Identify which cell holds the provided text, then report its (x, y) central coordinate. 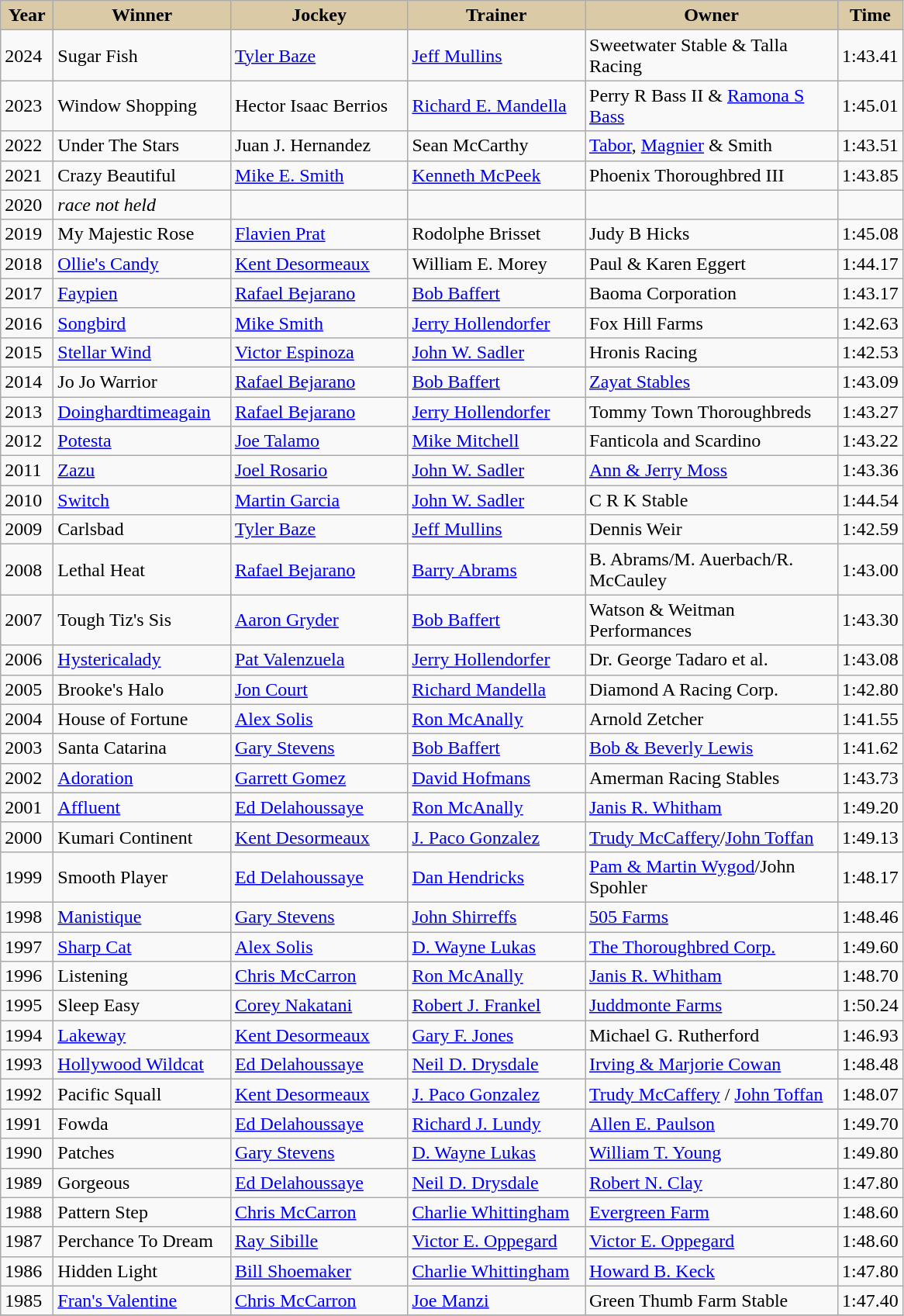
2016 (27, 323)
Mike E. Smith (319, 175)
Trudy McCaffery/John Toffan (711, 837)
1985 (27, 1300)
Gary F. Jones (496, 1035)
Mike Mitchell (496, 441)
Switch (143, 500)
Lakeway (143, 1035)
1:44.17 (871, 264)
Kenneth McPeek (496, 175)
Dr. George Tadaro et al. (711, 660)
Hollywood Wildcat (143, 1065)
1:43.41 (871, 56)
1993 (27, 1065)
2011 (27, 471)
Judy B Hicks (711, 234)
1:47.40 (871, 1300)
Bob & Beverly Lewis (711, 748)
Dan Hendricks (496, 876)
2019 (27, 234)
Tommy Town Thoroughbreds (711, 412)
2021 (27, 175)
Potesta (143, 441)
2000 (27, 837)
2003 (27, 748)
Ray Sibille (319, 1242)
Zazu (143, 471)
Songbird (143, 323)
1:43.09 (871, 382)
1:49.13 (871, 837)
1:49.80 (871, 1153)
William E. Morey (496, 264)
Evergreen Farm (711, 1212)
B. Abrams/M. Auerbach/R. McCauley (711, 569)
1996 (27, 976)
Hidden Light (143, 1271)
Time (871, 16)
2024 (27, 56)
Sean McCarthy (496, 146)
1:43.17 (871, 293)
1990 (27, 1153)
Ollie's Candy (143, 264)
1:48.46 (871, 917)
Watson & Weitman Performances (711, 620)
Sweetwater Stable & Talla Racing (711, 56)
Corey Nakatani (319, 1006)
1:43.08 (871, 660)
1995 (27, 1006)
Owner (711, 16)
1986 (27, 1271)
Howard B. Keck (711, 1271)
C R K Stable (711, 500)
race not held (143, 205)
2022 (27, 146)
Barry Abrams (496, 569)
1:43.36 (871, 471)
1991 (27, 1124)
Tabor, Magnier & Smith (711, 146)
Baoma Corporation (711, 293)
Martin Garcia (319, 500)
1:46.93 (871, 1035)
Jockey (319, 16)
1:48.70 (871, 976)
Fran's Valentine (143, 1300)
1:42.80 (871, 689)
1998 (27, 917)
Affluent (143, 807)
1:42.53 (871, 352)
Crazy Beautiful (143, 175)
Sleep Easy (143, 1006)
Kumari Continent (143, 837)
Juan J. Hernandez (319, 146)
Doinghardtimeagain (143, 412)
Allen E. Paulson (711, 1124)
Stellar Wind (143, 352)
1988 (27, 1212)
Window Shopping (143, 105)
1:48.17 (871, 876)
Patches (143, 1153)
Trainer (496, 16)
Fowda (143, 1124)
2002 (27, 778)
Lethal Heat (143, 569)
2018 (27, 264)
Under The Stars (143, 146)
Irving & Marjorie Cowan (711, 1065)
1997 (27, 947)
2023 (27, 105)
1:50.24 (871, 1006)
1:48.07 (871, 1094)
1:43.85 (871, 175)
1989 (27, 1183)
Flavien Prat (319, 234)
1:45.08 (871, 234)
1:43.22 (871, 441)
1:41.62 (871, 748)
2001 (27, 807)
1:44.54 (871, 500)
1:48.48 (871, 1065)
Garrett Gomez (319, 778)
Ann & Jerry Moss (711, 471)
1:45.01 (871, 105)
Hystericalady (143, 660)
Amerman Racing Stables (711, 778)
David Hofmans (496, 778)
Gorgeous (143, 1183)
2012 (27, 441)
Smooth Player (143, 876)
Robert N. Clay (711, 1183)
2014 (27, 382)
Pat Valenzuela (319, 660)
Hector Isaac Berrios (319, 105)
Richard J. Lundy (496, 1124)
Sharp Cat (143, 947)
2010 (27, 500)
Dennis Weir (711, 530)
1:43.73 (871, 778)
Robert J. Frankel (496, 1006)
1:42.63 (871, 323)
Fox Hill Farms (711, 323)
1999 (27, 876)
Bill Shoemaker (319, 1271)
1:43.00 (871, 569)
William T. Young (711, 1153)
Perry R Bass II & Ramona S Bass (711, 105)
505 Farms (711, 917)
Listening (143, 976)
Paul & Karen Eggert (711, 264)
My Majestic Rose (143, 234)
Sugar Fish (143, 56)
1:41.55 (871, 719)
Diamond A Racing Corp. (711, 689)
Mike Smith (319, 323)
Pattern Step (143, 1212)
Brooke's Halo (143, 689)
Green Thumb Farm Stable (711, 1300)
1:49.20 (871, 807)
2007 (27, 620)
1:43.51 (871, 146)
Michael G. Rutherford (711, 1035)
Manistique (143, 917)
Arnold Zetcher (711, 719)
Juddmonte Farms (711, 1006)
Santa Catarina (143, 748)
1:43.30 (871, 620)
Trudy McCaffery / John Toffan (711, 1094)
1:49.70 (871, 1124)
2020 (27, 205)
Carlsbad (143, 530)
Tough Tiz's Sis (143, 620)
Richard E. Mandella (496, 105)
2004 (27, 719)
Faypien (143, 293)
Aaron Gryder (319, 620)
1987 (27, 1242)
2006 (27, 660)
1992 (27, 1094)
2015 (27, 352)
2013 (27, 412)
2017 (27, 293)
Phoenix Thoroughbred III (711, 175)
Year (27, 16)
2005 (27, 689)
Adoration (143, 778)
2009 (27, 530)
The Thoroughbred Corp. (711, 947)
Jon Court (319, 689)
Winner (143, 16)
House of Fortune (143, 719)
John Shirreffs (496, 917)
1:42.59 (871, 530)
2008 (27, 569)
Jo Jo Warrior (143, 382)
Joel Rosario (319, 471)
Pam & Martin Wygod/John Spohler (711, 876)
Perchance To Dream (143, 1242)
Fanticola and Scardino (711, 441)
Pacific Squall (143, 1094)
Victor Espinoza (319, 352)
Rodolphe Brisset (496, 234)
Hronis Racing (711, 352)
1994 (27, 1035)
Joe Manzi (496, 1300)
1:49.60 (871, 947)
Zayat Stables (711, 382)
Richard Mandella (496, 689)
Joe Talamo (319, 441)
1:43.27 (871, 412)
